Output the [X, Y] coordinate of the center of the cell containing the given text.  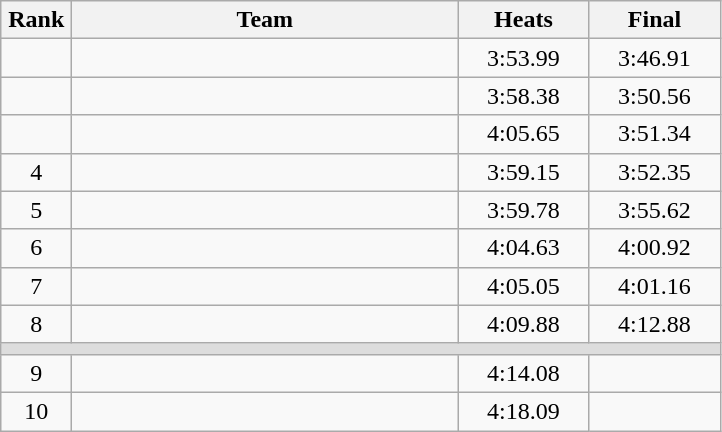
3:51.34 [654, 134]
4 [36, 172]
3:50.56 [654, 96]
4:01.16 [654, 286]
3:59.78 [524, 210]
4:14.08 [524, 373]
3:52.35 [654, 172]
5 [36, 210]
3:53.99 [524, 58]
7 [36, 286]
4:04.63 [524, 248]
10 [36, 411]
4:12.88 [654, 324]
4:05.05 [524, 286]
4:00.92 [654, 248]
Final [654, 20]
4:05.65 [524, 134]
3:58.38 [524, 96]
9 [36, 373]
8 [36, 324]
3:55.62 [654, 210]
3:46.91 [654, 58]
4:09.88 [524, 324]
3:59.15 [524, 172]
Heats [524, 20]
6 [36, 248]
Rank [36, 20]
Team [265, 20]
4:18.09 [524, 411]
